Locate the cell with the specified text and output its (X, Y) center coordinate. 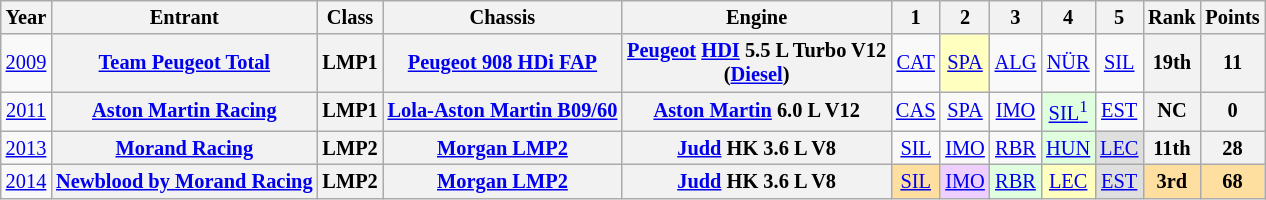
28 (1233, 148)
NC (1172, 112)
3 (1016, 17)
Team Peugeot Total (184, 63)
Year (26, 17)
Morand Racing (184, 148)
CAT (916, 63)
Points (1233, 17)
Lola-Aston Martin B09/60 (503, 112)
NÜR (1068, 63)
Aston Martin Racing (184, 112)
1 (916, 17)
CAS (916, 112)
2014 (26, 181)
4 (1068, 17)
11 (1233, 63)
11th (1172, 148)
Aston Martin 6.0 L V12 (756, 112)
Class (350, 17)
Chassis (503, 17)
19th (1172, 63)
Rank (1172, 17)
5 (1119, 17)
Engine (756, 17)
0 (1233, 112)
68 (1233, 181)
3rd (1172, 181)
Peugeot HDI 5.5 L Turbo V12(Diesel) (756, 63)
2 (964, 17)
2011 (26, 112)
HUN (1068, 148)
2013 (26, 148)
ALG (1016, 63)
Peugeot 908 HDi FAP (503, 63)
2009 (26, 63)
Entrant (184, 17)
SIL1 (1068, 112)
Newblood by Morand Racing (184, 181)
